Find where the given text appears and provide that cell's center as [x, y] coordinate. 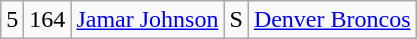
164 [48, 20]
5 [12, 20]
Jamar Johnson [148, 20]
Denver Broncos [332, 20]
S [236, 20]
